Capture the cell that displays the provided text and extract its [x, y] central coordinate. 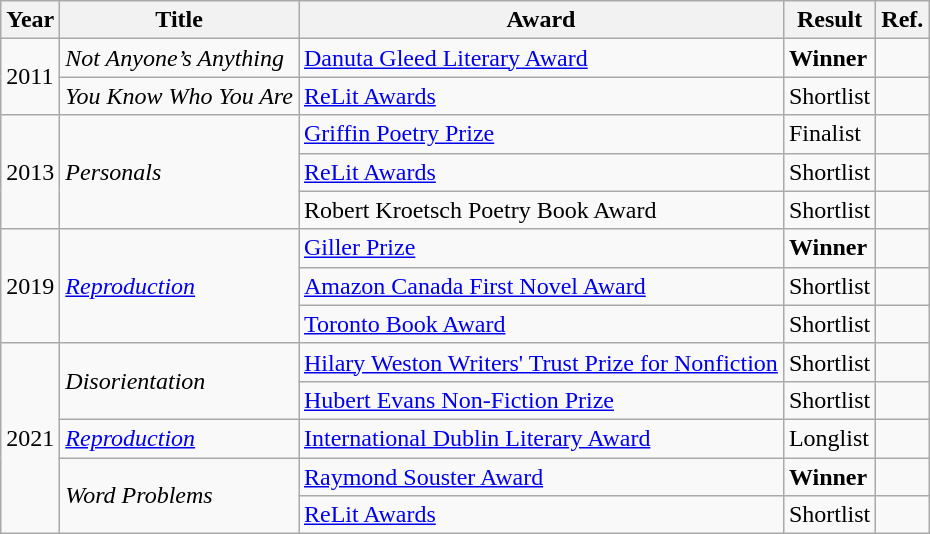
Award [540, 20]
Danuta Gleed Literary Award [540, 58]
2019 [30, 286]
International Dublin Literary Award [540, 438]
Not Anyone’s Anything [180, 58]
Finalist [829, 134]
Raymond Souster Award [540, 477]
2013 [30, 172]
Title [180, 20]
Ref. [902, 20]
Hubert Evans Non-Fiction Prize [540, 400]
Longlist [829, 438]
Amazon Canada First Novel Award [540, 286]
Robert Kroetsch Poetry Book Award [540, 210]
Griffin Poetry Prize [540, 134]
Result [829, 20]
Personals [180, 172]
Giller Prize [540, 248]
You Know Who You Are [180, 96]
2011 [30, 77]
Toronto Book Award [540, 324]
2021 [30, 438]
Hilary Weston Writers' Trust Prize for Nonfiction [540, 362]
Word Problems [180, 496]
Disorientation [180, 381]
Year [30, 20]
